Determine the (x, y) coordinate at the center of the cell enclosing the given text.  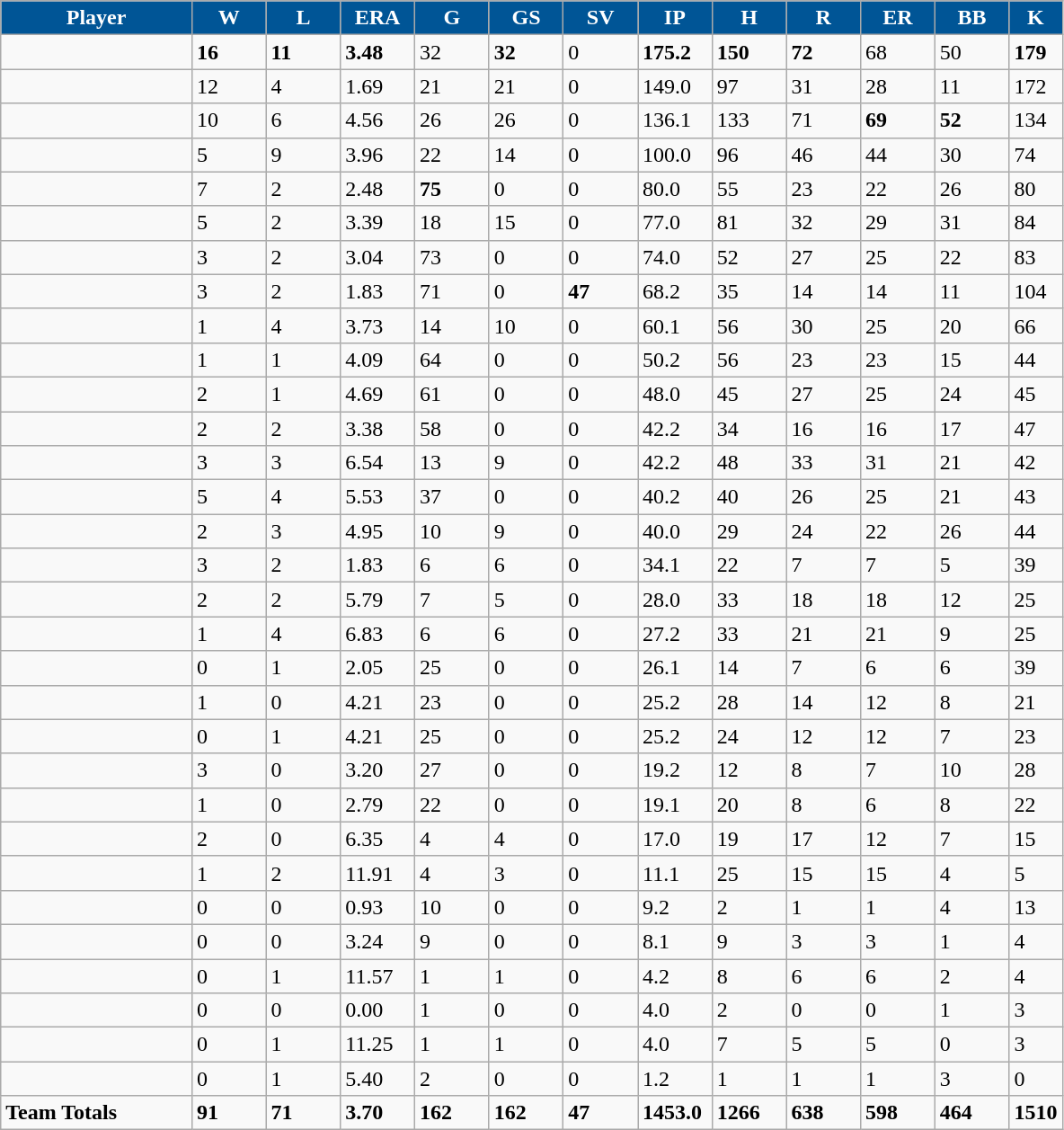
48 (749, 463)
GS (527, 18)
75 (451, 189)
0.93 (377, 907)
638 (823, 1113)
175.2 (676, 52)
4.56 (377, 120)
6.83 (377, 634)
3.24 (377, 941)
R (823, 18)
1.69 (377, 86)
19.2 (676, 770)
0.00 (377, 1010)
136.1 (676, 120)
69 (899, 120)
34.1 (676, 565)
K (1035, 18)
74 (1035, 155)
172 (1035, 86)
104 (1035, 291)
73 (451, 257)
11.91 (377, 873)
34 (749, 429)
1266 (749, 1113)
81 (749, 223)
133 (749, 120)
ERA (377, 18)
5.40 (377, 1079)
17.0 (676, 839)
4.09 (377, 360)
2.48 (377, 189)
100.0 (676, 155)
Team Totals (97, 1113)
66 (1035, 325)
2.05 (377, 668)
58 (451, 429)
72 (823, 52)
179 (1035, 52)
2.79 (377, 805)
6.54 (377, 463)
19.1 (676, 805)
3.20 (377, 770)
43 (1035, 497)
19 (749, 839)
3.48 (377, 52)
77.0 (676, 223)
40.0 (676, 531)
35 (749, 291)
Player (97, 18)
3.39 (377, 223)
61 (451, 394)
83 (1035, 257)
80 (1035, 189)
91 (228, 1113)
8.1 (676, 941)
5.79 (377, 600)
80.0 (676, 189)
BB (972, 18)
50 (972, 52)
96 (749, 155)
1510 (1035, 1113)
40.2 (676, 497)
150 (749, 52)
60.1 (676, 325)
464 (972, 1113)
3.70 (377, 1113)
4.69 (377, 394)
3.04 (377, 257)
6.35 (377, 839)
3.96 (377, 155)
74.0 (676, 257)
4.95 (377, 531)
9.2 (676, 907)
55 (749, 189)
3.38 (377, 429)
L (304, 18)
50.2 (676, 360)
68 (899, 52)
46 (823, 155)
42 (1035, 463)
H (749, 18)
1.2 (676, 1079)
26.1 (676, 668)
ER (899, 18)
48.0 (676, 394)
1453.0 (676, 1113)
SV (600, 18)
11.1 (676, 873)
27.2 (676, 634)
134 (1035, 120)
84 (1035, 223)
97 (749, 86)
40 (749, 497)
64 (451, 360)
598 (899, 1113)
11.25 (377, 1045)
149.0 (676, 86)
37 (451, 497)
W (228, 18)
5.53 (377, 497)
28.0 (676, 600)
IP (676, 18)
G (451, 18)
3.73 (377, 325)
4.2 (676, 975)
68.2 (676, 291)
11.57 (377, 975)
